Detect which cell encompasses the target text, then output its (X, Y) center coordinate. 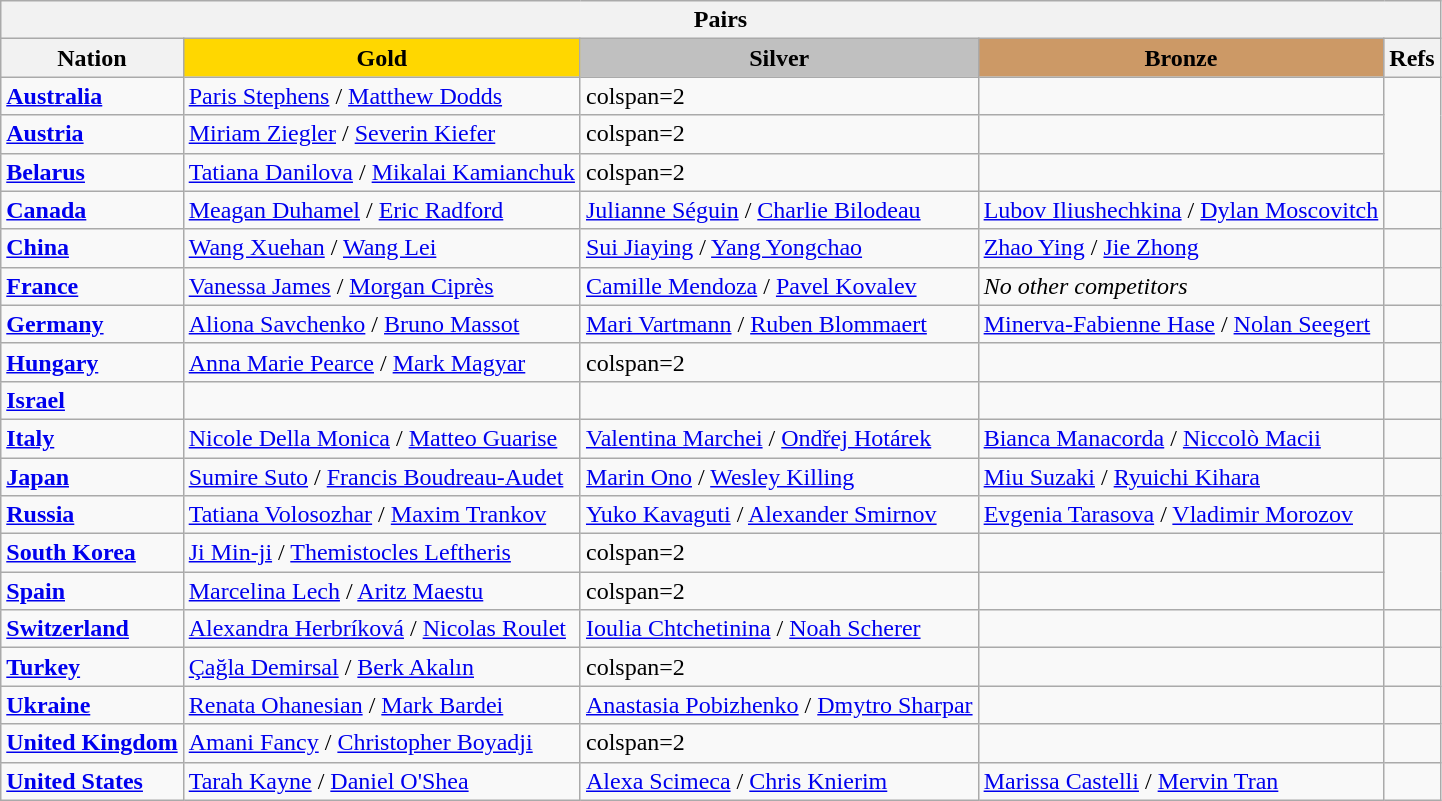
Yuko Kavaguti / Alexander Smirnov (779, 515)
United Kingdom (92, 743)
Tatiana Volosozhar / Maxim Trankov (382, 515)
Sui Jiaying / Yang Yongchao (779, 248)
Valentina Marchei / Ondřej Hotárek (779, 438)
Russia (92, 515)
Alexandra Herbríková / Nicolas Roulet (382, 629)
Tarah Kayne / Daniel O'Shea (382, 781)
Marissa Castelli / Mervin Tran (1181, 781)
Refs (1412, 58)
Bronze (1181, 58)
China (92, 248)
Australia (92, 96)
Marin Ono / Wesley Killing (779, 477)
Tatiana Danilova / Mikalai Kamianchuk (382, 172)
Renata Ohanesian / Mark Bardei (382, 705)
Ji Min-ji / Themistocles Leftheris (382, 553)
Silver (779, 58)
Spain (92, 591)
Nicole Della Monica / Matteo Guarise (382, 438)
Pairs (720, 20)
France (92, 286)
Evgenia Tarasova / Vladimir Morozov (1181, 515)
Sumire Suto / Francis Boudreau-Audet (382, 477)
No other competitors (1181, 286)
Miriam Ziegler / Severin Kiefer (382, 134)
Bianca Manacorda / Niccolò Macii (1181, 438)
Lubov Iliushechkina / Dylan Moscovitch (1181, 210)
Ioulia Chtchetinina / Noah Scherer (779, 629)
Aliona Savchenko / Bruno Massot (382, 324)
Italy (92, 438)
South Korea (92, 553)
Çağla Demirsal / Berk Akalın (382, 667)
Germany (92, 324)
Minerva-Fabienne Hase / Nolan Seegert (1181, 324)
Wang Xuehan / Wang Lei (382, 248)
Nation (92, 58)
Gold (382, 58)
Hungary (92, 362)
Mari Vartmann / Ruben Blommaert (779, 324)
Canada (92, 210)
Israel (92, 400)
Amani Fancy / Christopher Boyadji (382, 743)
Turkey (92, 667)
Ukraine (92, 705)
Vanessa James / Morgan Ciprès (382, 286)
Switzerland (92, 629)
Miu Suzaki / Ryuichi Kihara (1181, 477)
Alexa Scimeca / Chris Knierim (779, 781)
Zhao Ying / Jie Zhong (1181, 248)
Anastasia Pobizhenko / Dmytro Sharpar (779, 705)
Anna Marie Pearce / Mark Magyar (382, 362)
Austria (92, 134)
Belarus (92, 172)
Japan (92, 477)
Julianne Séguin / Charlie Bilodeau (779, 210)
Camille Mendoza / Pavel Kovalev (779, 286)
Marcelina Lech / Aritz Maestu (382, 591)
Paris Stephens / Matthew Dodds (382, 96)
United States (92, 781)
Meagan Duhamel / Eric Radford (382, 210)
